From the cell containing the given text, extract its center point as (X, Y) coordinate. 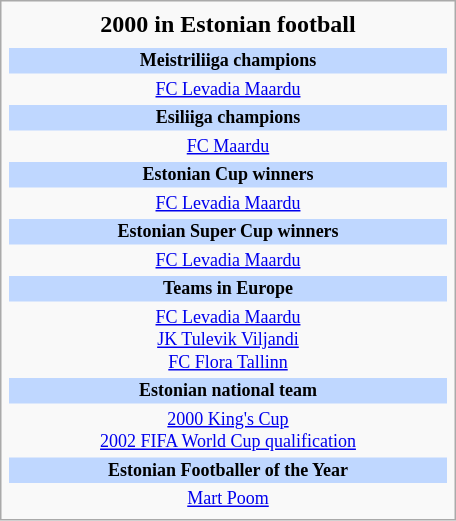
Estonian Cup winners (228, 175)
Estonian Super Cup winners (228, 232)
Mart Poom (228, 499)
Estonian national team (228, 391)
FC Maardu (228, 147)
FC Levadia MaarduJK Tulevik ViljandiFC Flora Tallinn (228, 340)
Esiliiga champions (228, 118)
Teams in Europe (228, 289)
Meistriliiga champions (228, 61)
2000 King's Cup 2002 FIFA World Cup qualification (228, 431)
2000 in Estonian football (228, 24)
Estonian Footballer of the Year (228, 471)
